Capture the cell that displays the provided text and extract its (X, Y) central coordinate. 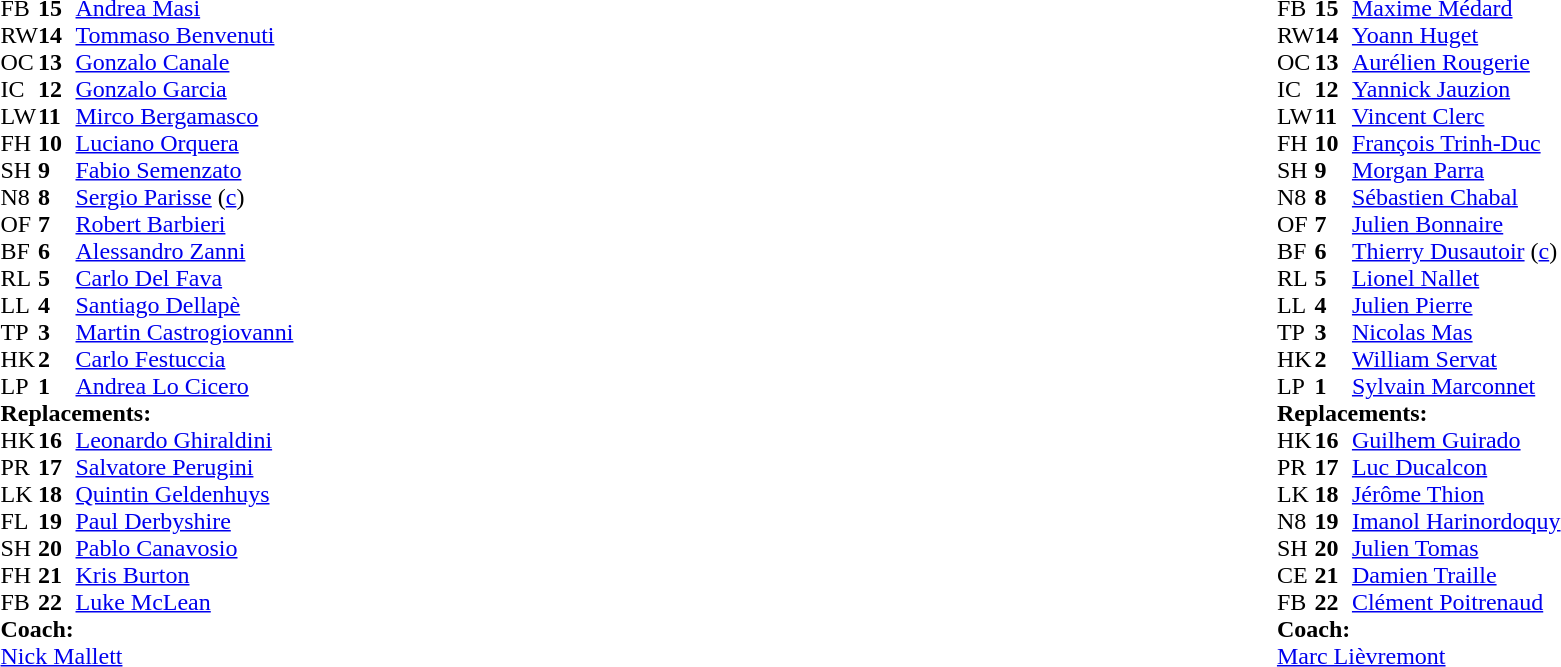
Santiago Dellapè (185, 306)
Fabio Semenzato (185, 170)
Mirco Bergamasco (185, 116)
Clément Poitrenaud (1456, 602)
Sébastien Chabal (1456, 198)
Julien Pierre (1456, 306)
Salvatore Perugini (185, 468)
Gonzalo Canale (185, 62)
Morgan Parra (1456, 170)
Yannick Jauzion (1456, 90)
CE (1296, 576)
Jérôme Thion (1456, 494)
Yoann Huget (1456, 36)
Pablo Canavosio (185, 548)
Alessandro Zanni (185, 252)
Aurélien Rougerie (1456, 62)
Thierry Dusautoir (c) (1456, 252)
Andrea Lo Cicero (185, 386)
Carlo Del Fava (185, 278)
Julien Bonnaire (1456, 224)
William Servat (1456, 360)
Kris Burton (185, 576)
Carlo Festuccia (185, 360)
Gonzalo Garcia (185, 90)
Robert Barbieri (185, 224)
Martin Castrogiovanni (185, 332)
Luc Ducalcon (1456, 468)
Nicolas Mas (1456, 332)
Luke McLean (185, 602)
FL (19, 522)
Damien Traille (1456, 576)
Sergio Parisse (c) (185, 198)
Paul Derbyshire (185, 522)
Julien Tomas (1456, 548)
François Trinh-Duc (1456, 144)
Luciano Orquera (185, 144)
Guilhem Guirado (1456, 440)
Imanol Harinordoquy (1456, 522)
Quintin Geldenhuys (185, 494)
Vincent Clerc (1456, 116)
Tommaso Benvenuti (185, 36)
Leonardo Ghiraldini (185, 440)
Sylvain Marconnet (1456, 386)
Lionel Nallet (1456, 278)
